Identify which cell holds the provided text, then report its [X, Y] central coordinate. 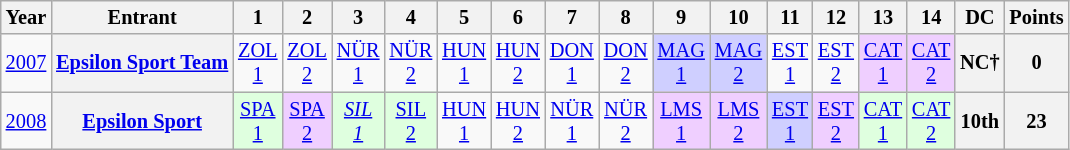
MAG1 [680, 63]
Year [26, 17]
5 [464, 17]
SIL2 [410, 121]
ZOL2 [306, 63]
Points [1037, 17]
14 [931, 17]
LMS1 [680, 121]
4 [410, 17]
Epsilon Sport [142, 121]
10 [738, 17]
SPA2 [306, 121]
LMS2 [738, 121]
NC† [980, 63]
10th [980, 121]
1 [258, 17]
11 [790, 17]
0 [1037, 63]
2008 [26, 121]
DON1 [572, 63]
7 [572, 17]
6 [518, 17]
DON2 [626, 63]
SPA1 [258, 121]
2 [306, 17]
Epsilon Sport Team [142, 63]
Entrant [142, 17]
3 [358, 17]
9 [680, 17]
DC [980, 17]
ZOL1 [258, 63]
13 [883, 17]
SIL1 [358, 121]
23 [1037, 121]
2007 [26, 63]
MAG2 [738, 63]
8 [626, 17]
12 [836, 17]
